Determine the (X, Y) coordinate at the center of the cell enclosing the given text.  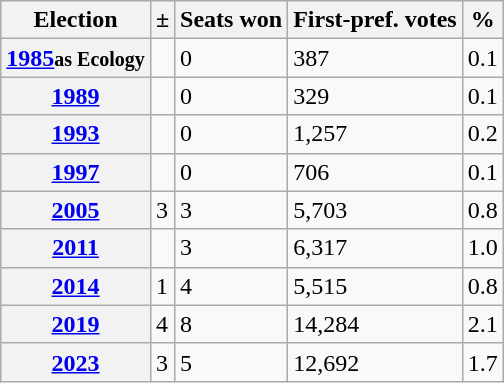
1,257 (376, 134)
2011 (76, 248)
First-pref. votes (376, 20)
387 (376, 58)
5,515 (376, 286)
12,692 (376, 362)
% (482, 20)
2014 (76, 286)
1993 (76, 134)
6,317 (376, 248)
14,284 (376, 324)
± (162, 20)
1997 (76, 172)
1.7 (482, 362)
1.0 (482, 248)
2019 (76, 324)
1985as Ecology (76, 58)
5,703 (376, 210)
1989 (76, 96)
8 (232, 324)
329 (376, 96)
Election (76, 20)
706 (376, 172)
5 (232, 362)
0.2 (482, 134)
2.1 (482, 324)
1 (162, 286)
2005 (76, 210)
Seats won (232, 20)
2023 (76, 362)
